Return the [X, Y] coordinate for the center point of the cell that contains the specified text.  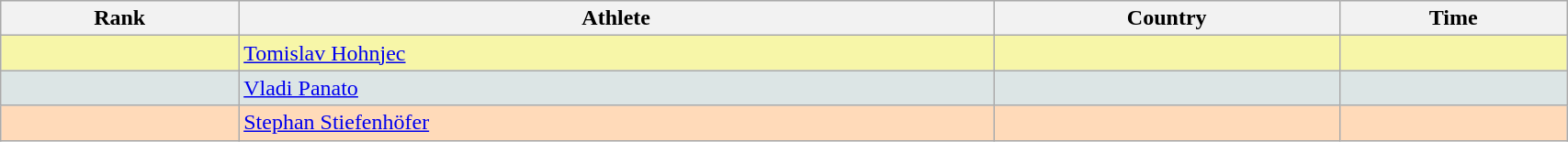
Vladi Panato [616, 88]
Stephan Stiefenhöfer [616, 123]
Country [1167, 18]
Rank [119, 18]
Tomislav Hohnjec [616, 53]
Athlete [616, 18]
Time [1453, 18]
